From the cell containing the given text, extract its center point as [X, Y] coordinate. 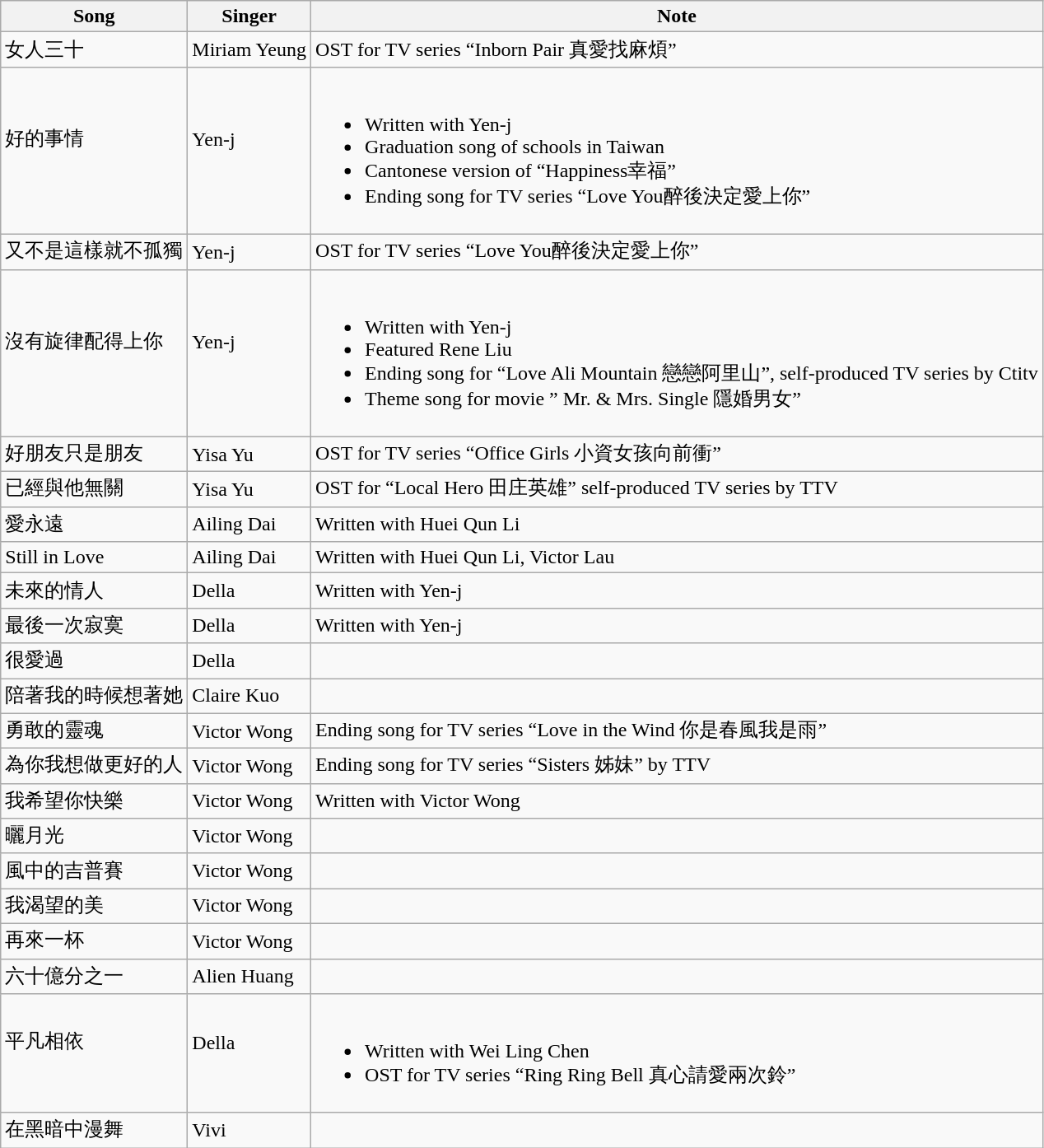
Written with Wei Ling ChenOST for TV series “Ring Ring Bell 真心請愛兩次鈴” [677, 1054]
好的事情 [94, 150]
Written with Huei Qun Li [677, 524]
陪著我的時候想著她 [94, 697]
平凡相依 [94, 1054]
勇敢的靈魂 [94, 731]
我希望你快樂 [94, 800]
為你我想做更好的人 [94, 766]
Miriam Yeung [249, 49]
OST for TV series “Love You醉後決定愛上你” [677, 252]
好朋友只是朋友 [94, 455]
Written with Huei Qun Li, Victor Lau [677, 558]
Written with Victor Wong [677, 800]
很愛過 [94, 660]
Still in Love [94, 558]
曬月光 [94, 837]
Written with Yen-jGraduation song of schools in TaiwanCantonese version of “Happiness幸福”Ending song for TV series “Love You醉後決定愛上你” [677, 150]
風中的吉普賽 [94, 871]
Singer [249, 16]
Claire Kuo [249, 697]
Song [94, 16]
愛永遠 [94, 524]
六十億分之一 [94, 977]
OST for TV series “Office Girls 小資女孩向前衝” [677, 455]
Note [677, 16]
OST for “Local Hero 田庄英雄” self-produced TV series by TTV [677, 489]
Alien Huang [249, 977]
再來一杯 [94, 940]
沒有旋律配得上你 [94, 352]
女人三十 [94, 49]
最後一次寂寞 [94, 626]
在黑暗中漫舞 [94, 1130]
又不是這樣就不孤獨 [94, 252]
未來的情人 [94, 591]
我渴望的美 [94, 906]
OST for TV series “Inborn Pair 真愛找麻煩” [677, 49]
Ending song for TV series “Love in the Wind 你是春風我是雨” [677, 731]
已經與他無關 [94, 489]
Ending song for TV series “Sisters 姊妹” by TTV [677, 766]
Vivi [249, 1130]
